Pinpoint the cell where the given text exists, returning its (x, y) midpoint coordinate. 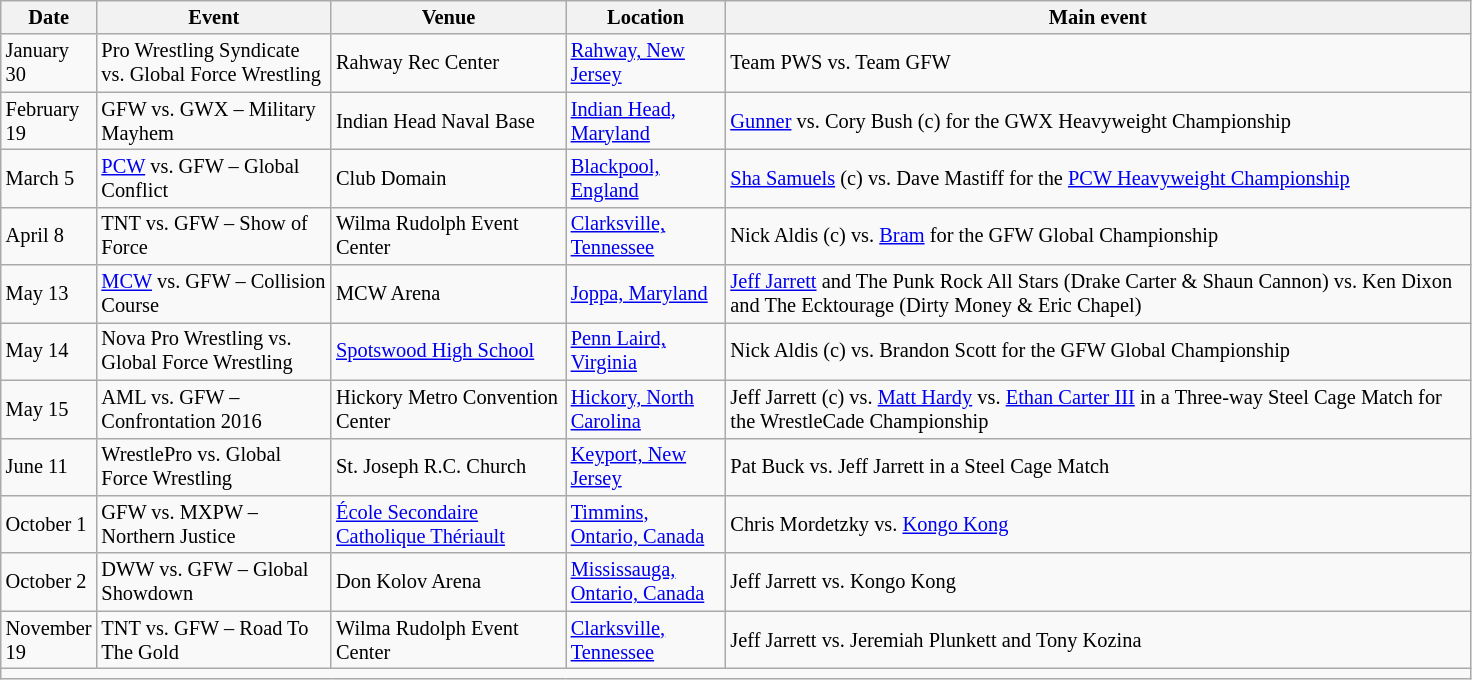
TNT vs. GFW – Show of Force (214, 236)
January 30 (49, 63)
GFW vs. MXPW – Northern Justice (214, 524)
Nick Aldis (c) vs. Bram for the GFW Global Championship (1098, 236)
Team PWS vs. Team GFW (1098, 63)
Hickory, North Carolina (646, 409)
DWW vs. GFW – Global Showdown (214, 582)
June 11 (49, 467)
St. Joseph R.C. Church (448, 467)
Club Domain (448, 178)
AML vs. GFW – Confrontation 2016 (214, 409)
Spotswood High School (448, 351)
May 15 (49, 409)
Jeff Jarrett vs. Jeremiah Plunkett and Tony Kozina (1098, 640)
Timmins, Ontario, Canada (646, 524)
Rahway Rec Center (448, 63)
Pat Buck vs. Jeff Jarrett in a Steel Cage Match (1098, 467)
MCW vs. GFW – Collision Course (214, 294)
May 14 (49, 351)
Penn Laird, Virginia (646, 351)
Blackpool, England (646, 178)
Indian Head, Maryland (646, 121)
WrestlePro vs. Global Force Wrestling (214, 467)
Rahway, New Jersey (646, 63)
Hickory Metro Convention Center (448, 409)
Jeff Jarrett and The Punk Rock All Stars (Drake Carter & Shaun Cannon) vs. Ken Dixon and The Ecktourage (Dirty Money & Eric Chapel) (1098, 294)
Location (646, 17)
October 2 (49, 582)
Joppa, Maryland (646, 294)
Chris Mordetzky vs. Kongo Kong (1098, 524)
Nick Aldis (c) vs. Brandon Scott for the GFW Global Championship (1098, 351)
TNT vs. GFW – Road To The Gold (214, 640)
Don Kolov Arena (448, 582)
École Secondaire Catholique Thériault (448, 524)
Pro Wrestling Syndicate vs. Global Force Wrestling (214, 63)
Venue (448, 17)
Indian Head Naval Base (448, 121)
PCW vs. GFW – Global Conflict (214, 178)
Gunner vs. Cory Bush (c) for the GWX Heavyweight Championship (1098, 121)
GFW vs. GWX – Military Mayhem (214, 121)
Jeff Jarrett (c) vs. Matt Hardy vs. Ethan Carter III in a Three-way Steel Cage Match for the WrestleCade Championship (1098, 409)
Mississauga, Ontario, Canada (646, 582)
Nova Pro Wrestling vs. Global Force Wrestling (214, 351)
MCW Arena (448, 294)
May 13 (49, 294)
February 19 (49, 121)
Jeff Jarrett vs. Kongo Kong (1098, 582)
Main event (1098, 17)
Date (49, 17)
Event (214, 17)
October 1 (49, 524)
March 5 (49, 178)
April 8 (49, 236)
Keyport, New Jersey (646, 467)
November 19 (49, 640)
Sha Samuels (c) vs. Dave Mastiff for the PCW Heavyweight Championship (1098, 178)
